Locate the cell with the specified text and output its [x, y] center coordinate. 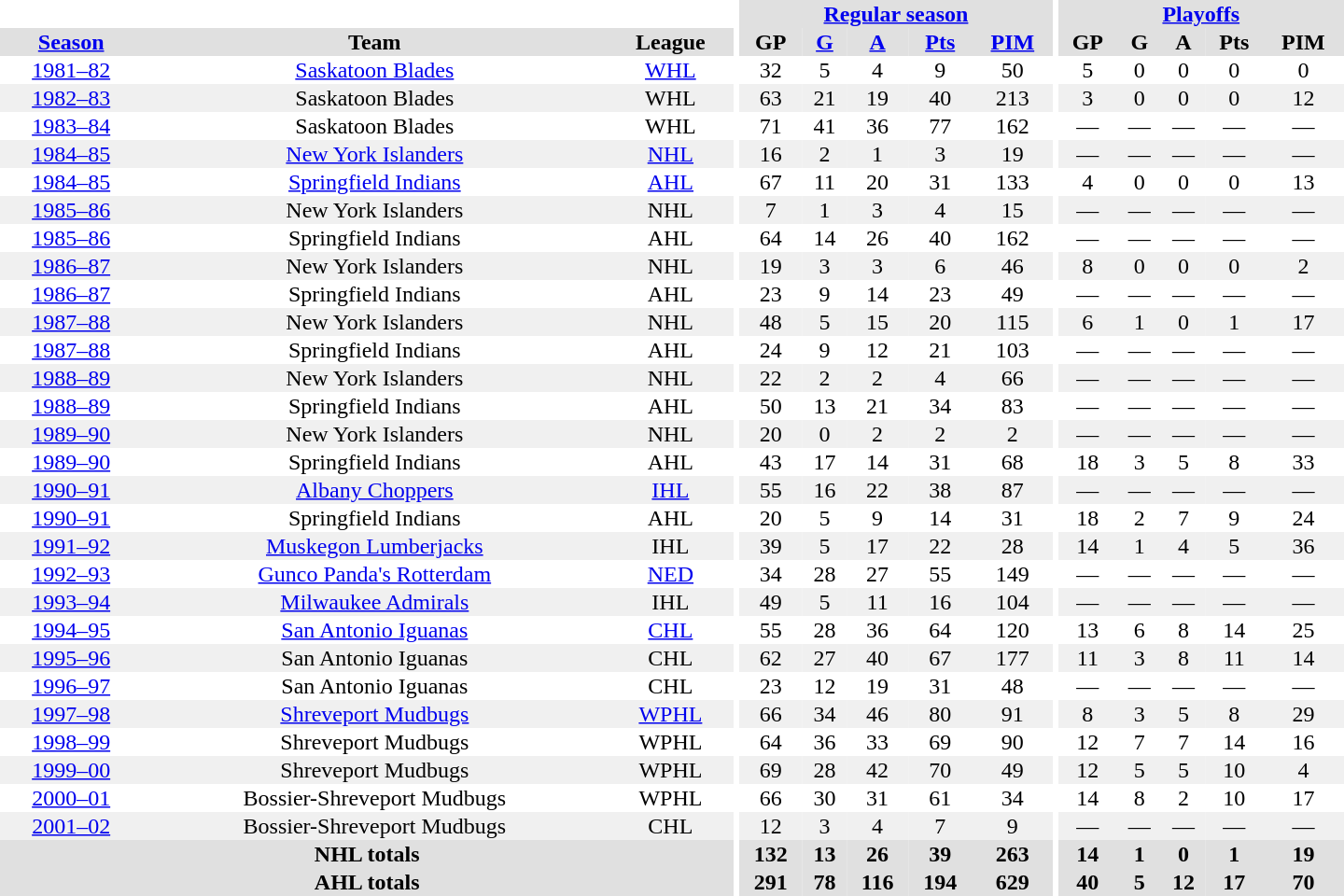
43 [771, 462]
63 [771, 98]
Playoffs [1201, 14]
62 [771, 658]
1983–84 [71, 126]
1996–97 [71, 686]
78 [825, 882]
NED [670, 574]
42 [877, 770]
1991–92 [71, 546]
Gunco Panda's Rotterdam [374, 574]
AHL totals [367, 882]
1994–95 [71, 630]
71 [771, 126]
30 [825, 798]
1992–93 [71, 574]
291 [771, 882]
133 [1012, 182]
38 [940, 490]
68 [1012, 462]
115 [1012, 322]
1999–00 [71, 770]
Albany Choppers [374, 490]
104 [1012, 602]
41 [825, 126]
League [670, 42]
Muskegon Lumberjacks [374, 546]
263 [1012, 854]
629 [1012, 882]
1995–96 [71, 658]
1982–83 [71, 98]
116 [877, 882]
1981–82 [71, 70]
177 [1012, 658]
NHL totals [367, 854]
29 [1303, 714]
77 [940, 126]
61 [940, 798]
103 [1012, 350]
2000–01 [71, 798]
Team [374, 42]
120 [1012, 630]
32 [771, 70]
1993–94 [71, 602]
87 [1012, 490]
Season [71, 42]
2001–02 [71, 826]
90 [1012, 742]
1997–98 [71, 714]
Regular season [896, 14]
91 [1012, 714]
132 [771, 854]
Milwaukee Admirals [374, 602]
194 [940, 882]
83 [1012, 406]
25 [1303, 630]
1998–99 [71, 742]
80 [940, 714]
213 [1012, 98]
149 [1012, 574]
